From the cell containing the given text, extract its center point as [x, y] coordinate. 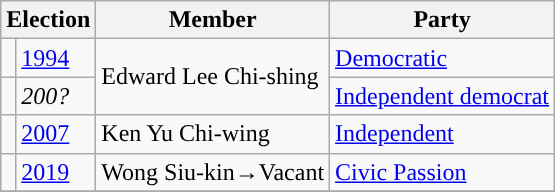
200? [56, 96]
2007 [56, 134]
1994 [56, 58]
Party [442, 20]
Edward Lee Chi-shing [213, 77]
Democratic [442, 58]
Civic Passion [442, 172]
Wong Siu-kin→Vacant [213, 172]
Independent democrat [442, 96]
Independent [442, 134]
Ken Yu Chi-wing [213, 134]
Member [213, 20]
Election [48, 20]
2019 [56, 172]
